From the cell containing the given text, extract its center point as [X, Y] coordinate. 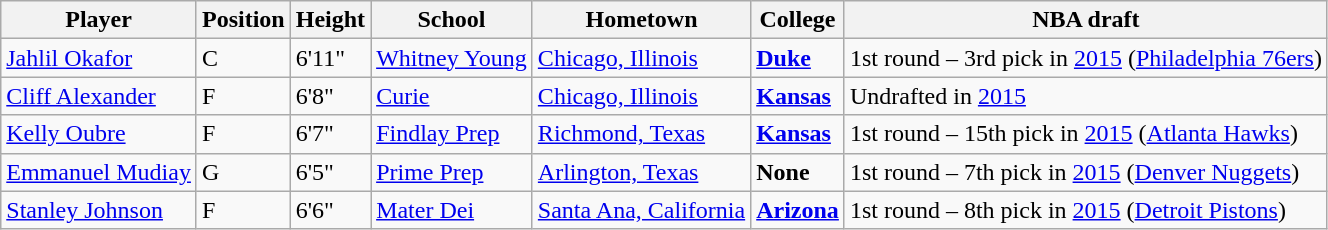
6'11" [330, 58]
Height [330, 20]
NBA draft [1086, 20]
6'5" [330, 172]
Kelly Oubre [99, 134]
Undrafted in 2015 [1086, 96]
6'7" [330, 134]
Richmond, Texas [641, 134]
None [798, 172]
Arlington, Texas [641, 172]
1st round – 8th pick in 2015 (Detroit Pistons) [1086, 210]
6'8" [330, 96]
Findlay Prep [452, 134]
Stanley Johnson [99, 210]
Position [243, 20]
Player [99, 20]
Jahlil Okafor [99, 58]
Curie [452, 96]
1st round – 3rd pick in 2015 (Philadelphia 76ers) [1086, 58]
College [798, 20]
Santa Ana, California [641, 210]
School [452, 20]
Cliff Alexander [99, 96]
Emmanuel Mudiay [99, 172]
1st round – 15th pick in 2015 (Atlanta Hawks) [1086, 134]
1st round – 7th pick in 2015 (Denver Nuggets) [1086, 172]
C [243, 58]
Duke [798, 58]
Hometown [641, 20]
Prime Prep [452, 172]
Arizona [798, 210]
G [243, 172]
6'6" [330, 210]
Whitney Young [452, 58]
Mater Dei [452, 210]
